Locate the cell with the specified text and output its [X, Y] center coordinate. 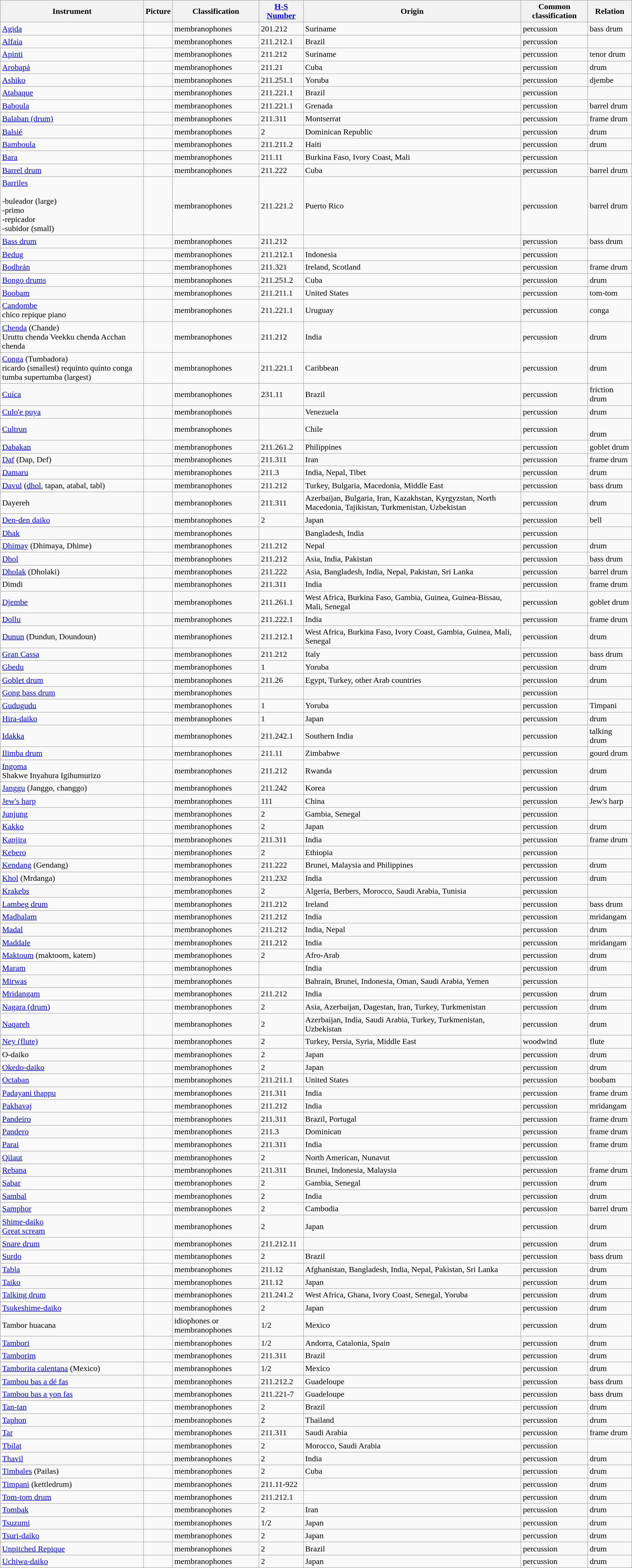
Damaru [72, 472]
231.11 [282, 395]
Turkey, Persia, Syria, Middle East [412, 1042]
Tambori [72, 1343]
Asia, India, Pakistan [412, 559]
211.261.1 [282, 602]
Qilaut [72, 1157]
211.212.11 [282, 1244]
Pakhavaj [72, 1106]
Puerto Rico [412, 206]
211.232 [282, 878]
tenor drum [610, 54]
Andorra, Catalonia, Spain [412, 1343]
Italy [412, 654]
Ethiopia [412, 852]
Baboula [72, 106]
Unpitched Repique [72, 1548]
Boobam [72, 293]
tom-tom [610, 293]
Khol (Mrdanga) [72, 878]
Agida [72, 29]
Tsukeshime-daiko [72, 1308]
211.212.2 [282, 1382]
211.222.1 [282, 619]
Dominican [412, 1131]
Octaban [72, 1080]
Snare drum [72, 1244]
Asia, Azerbaijan, Dagestan, Iran, Turkey, Turkmenistan [412, 1007]
boobam [610, 1080]
Madal [72, 929]
Idakka [72, 736]
211.242.1 [282, 736]
Brunei, Malaysia and Philippines [412, 865]
Sambal [72, 1196]
Maktoum (maktoom, katem) [72, 955]
Philippines [412, 447]
Djembe [72, 602]
Ashiko [72, 80]
Brunei, Indonesia, Malaysia [412, 1170]
Tamborim [72, 1355]
Atabaque [72, 93]
Dominican Republic [412, 131]
Balsié [72, 131]
Chile [412, 429]
Saudi Arabia [412, 1433]
Arobapá [72, 67]
djembe [610, 80]
Asia, Bangladesh, India, Nepal, Pakistan, Sri Lanka [412, 572]
Classification [216, 11]
Tsuzumi [72, 1523]
211.261.2 [282, 447]
bell [610, 520]
West Africa, Burkina Faso, Ivory Coast, Gambia, Guinea, Mali, Senegal [412, 637]
211.221.2 [282, 206]
Hira-daiko [72, 719]
Candombechico repique piano [72, 310]
Krakebs [72, 891]
Timpani [610, 705]
Tabla [72, 1269]
Tamborita calentana (Mexico) [72, 1368]
Zimbabwe [412, 753]
Dhol [72, 559]
Nepal [412, 546]
flute [610, 1042]
Dhak [72, 533]
Instrument [72, 11]
Ireland [412, 904]
Bass drum [72, 242]
Lambeg drum [72, 904]
Ilimba drum [72, 753]
Common classification [554, 11]
Rebana [72, 1170]
Burkina Faso, Ivory Coast, Mali [412, 157]
West Africa, Burkina Faso, Gambia, Guinea, Guinea-Bissau, Mali, Senegal [412, 602]
Bodhrán [72, 267]
Padayani thappu [72, 1093]
Afro-Arab [412, 955]
111 [282, 801]
Thailand [412, 1420]
Timbales (Pailas) [72, 1471]
Barriles-buleador (large) -primo -repicador -subidor (small) [72, 206]
211.251.2 [282, 280]
Barrel drum [72, 170]
friction drum [610, 395]
Mridangam [72, 994]
North American, Nunavut [412, 1157]
Pandeiro [72, 1119]
Madhalam [72, 917]
211.211.2 [282, 144]
Tar [72, 1433]
India, Nepal, Tibet [412, 472]
Tambou bas a dé fas [72, 1382]
Bamboula [72, 144]
Uruguay [412, 310]
Egypt, Turkey, other Arab countries [412, 680]
Montserrat [412, 119]
Dayereh [72, 503]
woodwind [554, 1042]
India, Nepal [412, 929]
Gran Cassa [72, 654]
Turkey, Bulgaria, Macedonia, Middle East [412, 486]
Tambou bas a yon fas [72, 1394]
211.241.2 [282, 1295]
Junjung [72, 814]
Taphon [72, 1420]
Dholak (Dholaki) [72, 572]
Maddale [72, 942]
Kebero [72, 852]
Origin [412, 11]
Naqareh [72, 1024]
Tsuri-daiko [72, 1536]
Parai [72, 1144]
Cultrun [72, 429]
Indonesia [412, 254]
H-S Number [282, 11]
Culo'e puya [72, 412]
211.242 [282, 788]
211.251.1 [282, 80]
Alfaia [72, 42]
gourd drum [610, 753]
Dabakan [72, 447]
Okedo-daiko [72, 1067]
Dunun (Dundun, Doundoun) [72, 637]
Tambor huacana [72, 1325]
Ireland, Scotland [412, 267]
211.11-922 [282, 1484]
Samphor [72, 1209]
Uchiwa-daiko [72, 1561]
Tbilat [72, 1446]
Haiti [412, 144]
Cuíca [72, 395]
Pandero [72, 1131]
Dhimay (Dhimaya, Dhime) [72, 546]
Shime-daikoGreat scream [72, 1226]
Gudugudu [72, 705]
Daf (Dap, Def) [72, 459]
Caribbean [412, 368]
Maram [72, 968]
idiophones or membranophones [216, 1325]
Tombak [72, 1510]
201.212 [282, 29]
Kanjira [72, 840]
Azerbaijan, India, Saudi Arabia, Turkey, Turkmenistan, Uzbekistan [412, 1024]
Thavil [72, 1459]
Balaban (drum) [72, 119]
Conga (Tumbadora)ricardo (smallest) requinto quinto conga tumba supertumba (largest) [72, 368]
Algeria, Berbers, Morocco, Saudi Arabia, Tunisia [412, 891]
talking drum [610, 736]
211.321 [282, 267]
Nagara (drum) [72, 1007]
Kendang (Gendang) [72, 865]
211.221-7 [282, 1394]
Tan-tan [72, 1407]
Gbedu [72, 667]
Dollu [72, 619]
IngomaShakwe Inyahura Igihumurizo [72, 771]
Picture [158, 11]
Davul (dhol, tapan, atabal, tabl) [72, 486]
Mirwas [72, 981]
Apinti [72, 54]
Bara [72, 157]
Relation [610, 11]
West Africa, Ghana, Ivory Coast, Senegal, Yoruba [412, 1295]
Janggu (Janggo, changgo) [72, 788]
Bongo drums [72, 280]
O-daiko [72, 1054]
Timpani (kettledrum) [72, 1484]
Bangladesh, India [412, 533]
Cambodia [412, 1209]
211.26 [282, 680]
Afghanistan, Bangladesh, India, Nepal, Pakistan, Sri Lanka [412, 1269]
Talking drum [72, 1295]
Dimdi [72, 584]
211.21 [282, 67]
Den-den daiko [72, 520]
Southern India [412, 736]
Ney (flute) [72, 1042]
Taiko [72, 1282]
China [412, 801]
Chenda (Chande)Uruttu chenda Veekku chenda Acchan chenda [72, 337]
Kakko [72, 827]
conga [610, 310]
Brazil, Portugal [412, 1119]
Tom-tom drum [72, 1497]
Sabar [72, 1183]
Bahrain, Brunei, Indonesia, Oman, Saudi Arabia, Yemen [412, 981]
Surdo [72, 1256]
Gong bass drum [72, 693]
Azerbaijan, Bulgaria, Iran, Kazakhstan, Kyrgyzstan, North Macedonia, Tajikistan, Turkmenistan, Uzbekistan [412, 503]
Bedug [72, 254]
Korea [412, 788]
Rwanda [412, 771]
Grenada [412, 106]
Venezuela [412, 412]
Morocco, Saudi Arabia [412, 1446]
Goblet drum [72, 680]
